Identify which cell holds the provided text, then report its [x, y] central coordinate. 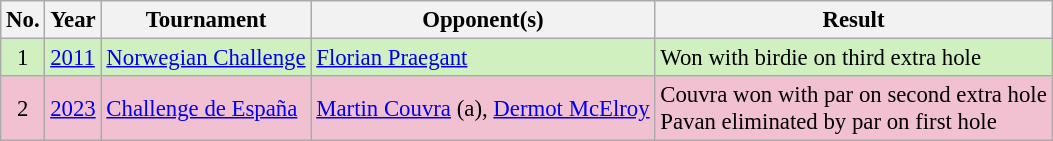
Won with birdie on third extra hole [854, 58]
Florian Praegant [483, 58]
Norwegian Challenge [206, 58]
Couvra won with par on second extra holePavan eliminated by par on first hole [854, 108]
2 [23, 108]
Challenge de España [206, 108]
No. [23, 20]
Opponent(s) [483, 20]
2011 [73, 58]
1 [23, 58]
Tournament [206, 20]
Martin Couvra (a), Dermot McElroy [483, 108]
2023 [73, 108]
Result [854, 20]
Year [73, 20]
